Search for the cell housing the specified text and yield its (x, y) center coordinate. 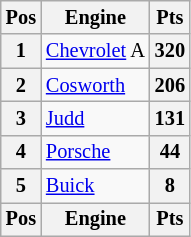
Chevrolet A (96, 51)
8 (170, 186)
2 (21, 85)
320 (170, 51)
44 (170, 152)
3 (21, 118)
5 (21, 186)
1 (21, 51)
131 (170, 118)
206 (170, 85)
Buick (96, 186)
4 (21, 152)
Porsche (96, 152)
Cosworth (96, 85)
Judd (96, 118)
